Find where the given text appears and provide that cell's center as (X, Y) coordinate. 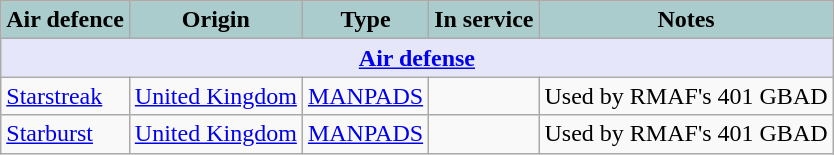
In service (484, 20)
Starstreak (66, 96)
Notes (686, 20)
Air defence (66, 20)
Starburst (66, 134)
Type (365, 20)
Air defense (417, 58)
Origin (216, 20)
